Extract the [x, y] coordinate from the center of the cell holding the provided text.  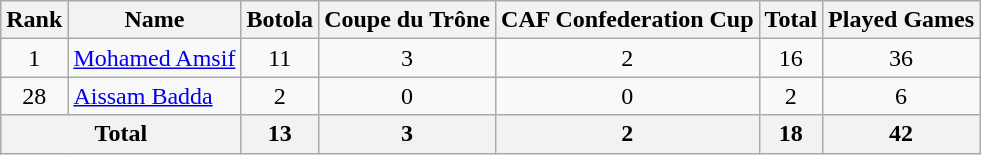
Botola [280, 20]
28 [34, 96]
6 [902, 96]
13 [280, 134]
16 [791, 58]
18 [791, 134]
Coupe du Trône [408, 20]
36 [902, 58]
Rank [34, 20]
CAF Confederation Cup [628, 20]
11 [280, 58]
Mohamed Amsif [154, 58]
1 [34, 58]
42 [902, 134]
Name [154, 20]
Aissam Badda [154, 96]
Played Games [902, 20]
